Extract the [X, Y] coordinate from the center of the cell holding the provided text.  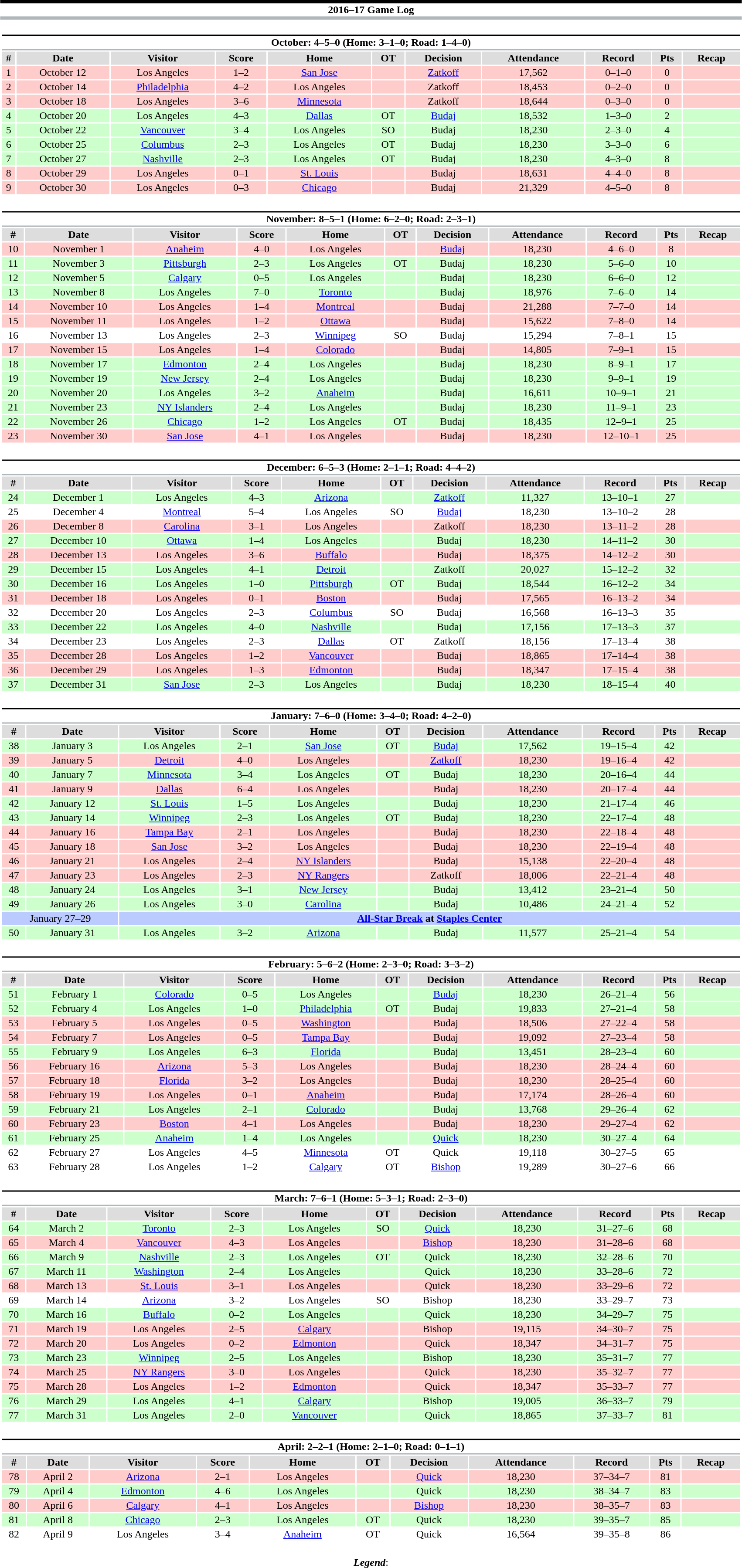
5–4 [256, 512]
15,622 [538, 321]
December 18 [78, 598]
February 5 [75, 1023]
19,118 [533, 1153]
17,156 [535, 627]
8–9–1 [621, 364]
7–8–1 [621, 335]
14–11–2 [620, 541]
13–11–2 [620, 526]
13–10–2 [620, 512]
31–27–6 [615, 1229]
7–9–1 [621, 350]
38–35–7 [612, 1506]
14,805 [538, 350]
31 [13, 598]
34–31–7 [615, 1344]
35–31–7 [615, 1358]
14–12–2 [620, 555]
10,486 [533, 904]
December 29 [78, 670]
February 7 [75, 1038]
March 29 [66, 1401]
April 6 [58, 1506]
February 19 [75, 1095]
85 [665, 1520]
18,631 [534, 173]
March 28 [66, 1386]
19–16–4 [618, 760]
March 19 [66, 1329]
11 [13, 264]
January 23 [72, 876]
27–23–4 [618, 1038]
26 [13, 526]
13,412 [533, 889]
April 9 [58, 1534]
7–7–0 [621, 306]
25–21–4 [618, 933]
27–21–4 [618, 1009]
January 14 [72, 818]
18,976 [538, 292]
67 [14, 1271]
29–27–4 [618, 1124]
41 [14, 789]
30–27–4 [618, 1138]
22–21–4 [618, 876]
March 11 [66, 1271]
33–29–6 [615, 1286]
21–17–4 [618, 803]
16,568 [535, 612]
February 25 [75, 1138]
4–2 [241, 87]
19–15–4 [618, 746]
April: 2–2–1 (Home: 2–1–0; Road: 0–1–1) [371, 1447]
October 12 [63, 73]
January 24 [72, 889]
March 2 [66, 1229]
November 30 [78, 436]
December 20 [78, 612]
4–6 [222, 1491]
December: 6–5–3 (Home: 2–1–1; Road: 4–4–2) [371, 467]
4–4–0 [618, 173]
47 [14, 876]
December 28 [78, 656]
18,544 [535, 584]
6–3 [250, 1052]
January 5 [72, 760]
30–27–6 [618, 1167]
January 12 [72, 803]
January 16 [72, 832]
November 8 [78, 292]
April 4 [58, 1491]
October 20 [63, 115]
November 1 [78, 249]
4–3–0 [618, 159]
20 [13, 393]
January 27–29 [60, 918]
39–35–8 [612, 1534]
21,329 [534, 188]
18,644 [534, 102]
February 23 [75, 1124]
71 [14, 1329]
35–33–7 [615, 1386]
January 21 [72, 861]
17,565 [535, 598]
13,451 [533, 1052]
22 [13, 421]
12–9–1 [621, 421]
January 7 [72, 774]
November 5 [78, 278]
15–12–2 [620, 570]
November: 8–5–1 (Home: 6–2–0; Road: 2–3–1) [371, 219]
20–17–4 [618, 789]
13,768 [533, 1109]
March 16 [66, 1315]
19,833 [533, 1009]
2016–17 Game Log [371, 10]
November 15 [78, 350]
32–28–6 [615, 1257]
5–3 [250, 1066]
31–28–6 [615, 1242]
January 18 [72, 847]
April 8 [58, 1520]
21,288 [538, 306]
February 28 [75, 1167]
16–12–2 [620, 584]
38–34–7 [612, 1491]
5–6–0 [621, 264]
18,453 [534, 87]
18–15–4 [620, 685]
November 26 [78, 421]
3–3–0 [618, 144]
82 [14, 1534]
January 9 [72, 789]
18,532 [534, 115]
39–35–7 [612, 1520]
39 [14, 760]
22–20–4 [618, 861]
78 [14, 1477]
March 25 [66, 1372]
76 [14, 1401]
69 [14, 1300]
0–3 [241, 188]
March 31 [66, 1415]
11,577 [533, 933]
1–3–0 [618, 115]
1–3 [256, 670]
December 31 [78, 685]
October 25 [63, 144]
18 [13, 364]
December 10 [78, 541]
October 18 [63, 102]
33 [13, 627]
61 [13, 1138]
53 [13, 1023]
59 [13, 1109]
24–21–4 [618, 904]
December 16 [78, 584]
October 27 [63, 159]
February 27 [75, 1153]
February 21 [75, 1109]
9–9–1 [621, 379]
November 11 [78, 321]
13–10–1 [620, 497]
November 23 [78, 407]
24 [13, 497]
22–19–4 [618, 847]
12–10–1 [621, 436]
December 22 [78, 627]
March 9 [66, 1257]
November 13 [78, 335]
3 [9, 102]
80 [14, 1506]
November 19 [78, 379]
51 [13, 994]
7–0 [262, 292]
All-Star Break at Staples Center [430, 918]
October 29 [63, 173]
17–13–3 [620, 627]
March: 7–6–1 (Home: 5–3–1; Road: 2–3–0) [371, 1198]
2–0 [236, 1415]
22–17–4 [618, 818]
December 13 [78, 555]
45 [14, 847]
February 9 [75, 1052]
6–4 [245, 789]
February 18 [75, 1080]
January 31 [72, 933]
15,294 [538, 335]
17,174 [533, 1095]
20,027 [535, 570]
18,506 [533, 1023]
37–34–7 [612, 1477]
29 [13, 570]
18,156 [535, 641]
35–32–7 [615, 1372]
February: 5–6–2 (Home: 2–3–0; Road: 3–3–2) [371, 964]
7–8–0 [621, 321]
March 20 [66, 1344]
November 10 [78, 306]
10–9–1 [621, 393]
19,115 [527, 1329]
18,006 [533, 876]
74 [14, 1372]
4–6–0 [621, 249]
1–5 [245, 803]
7 [9, 159]
16,564 [521, 1534]
February 16 [75, 1066]
December 15 [78, 570]
11–9–1 [621, 407]
19,289 [533, 1167]
17–15–4 [620, 670]
March 14 [66, 1300]
December 1 [78, 497]
86 [665, 1534]
16–13–2 [620, 598]
4–5–0 [618, 188]
4–5 [250, 1153]
17–14–4 [620, 656]
0–2–0 [618, 87]
28–23–4 [618, 1052]
December 8 [78, 526]
18,375 [535, 555]
36–33–7 [615, 1401]
34–30–7 [615, 1329]
19,005 [527, 1401]
9 [9, 188]
February 4 [75, 1009]
October 22 [63, 130]
15,138 [533, 861]
December 4 [78, 512]
5 [9, 130]
16,611 [538, 393]
37–33–7 [615, 1415]
27–22–4 [618, 1023]
April 2 [58, 1477]
October: 4–5–0 (Home: 3–1–0; Road: 1–4–0) [371, 43]
33–28–6 [615, 1271]
March 13 [66, 1286]
March 23 [66, 1358]
17–13–4 [620, 641]
33–29–7 [615, 1300]
43 [14, 818]
February 1 [75, 994]
13 [13, 292]
16–13–3 [620, 612]
63 [13, 1167]
1 [9, 73]
October 30 [63, 188]
16 [13, 335]
November 17 [78, 364]
6–6–0 [621, 278]
22–18–4 [618, 832]
26–21–4 [618, 994]
7–6–0 [621, 292]
28–24–4 [618, 1066]
January 3 [72, 746]
January: 7–6–0 (Home: 3–4–0; Road: 4–2–0) [371, 716]
30–27–5 [618, 1153]
January 26 [72, 904]
December 23 [78, 641]
19,092 [533, 1038]
March 4 [66, 1242]
0–3–0 [618, 102]
28–25–4 [618, 1080]
34–29–7 [615, 1315]
18,435 [538, 421]
November 20 [78, 393]
2–3–0 [618, 130]
11,327 [535, 497]
29–26–4 [618, 1109]
49 [14, 904]
55 [13, 1052]
57 [13, 1080]
23–21–4 [618, 889]
November 3 [78, 264]
36 [13, 670]
0–1–0 [618, 73]
20–16–4 [618, 774]
October 14 [63, 87]
28–26–4 [618, 1095]
